Return (X, Y) of the center of cell containing provided text 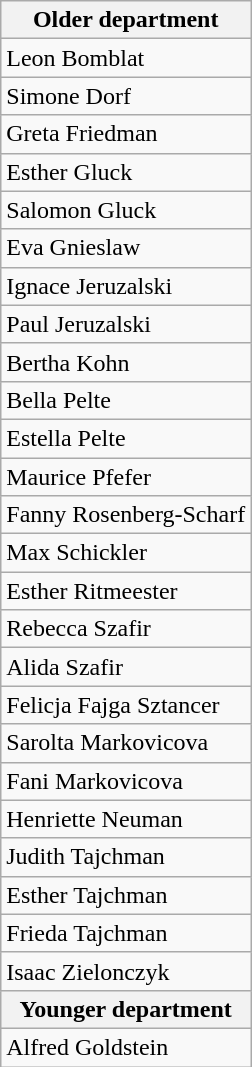
Leon Bomblat (126, 58)
Frieda Tajchman (126, 933)
Rebecca Szafir (126, 629)
Salomon Gluck (126, 210)
Greta Friedman (126, 134)
Henriette Neuman (126, 819)
Bertha Kohn (126, 362)
Eva Gnieslaw (126, 248)
Bella Pelte (126, 400)
Esther Ritmeester (126, 591)
Felicja Fajga Sztancer (126, 705)
Older department (126, 20)
Maurice Pfefer (126, 477)
Fani Markovicova (126, 781)
Fanny Rosenberg-Scharf (126, 515)
Younger department (126, 1009)
Alida Szafir (126, 667)
Simone Dorf (126, 96)
Judith Tajchman (126, 857)
Estella Pelte (126, 438)
Alfred Goldstein (126, 1047)
Max Schickler (126, 553)
Isaac Zielonczyk (126, 971)
Sarolta Markovicova (126, 743)
Ignace Jeruzalski (126, 286)
Esther Gluck (126, 172)
Paul Jeruzalski (126, 324)
Esther Tajchman (126, 895)
